Locate the cell with the specified text and output its (x, y) center coordinate. 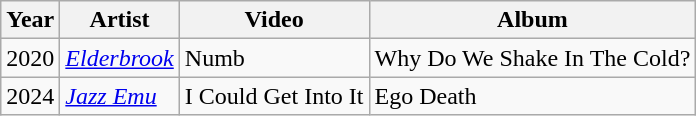
2024 (30, 96)
Numb (274, 58)
Video (274, 20)
Artist (120, 20)
I Could Get Into It (274, 96)
Jazz Emu (120, 96)
Ego Death (532, 96)
Year (30, 20)
Album (532, 20)
2020 (30, 58)
Elderbrook (120, 58)
Why Do We Shake In The Cold? (532, 58)
